Return the (X, Y) coordinate for the center point of the cell that contains the specified text.  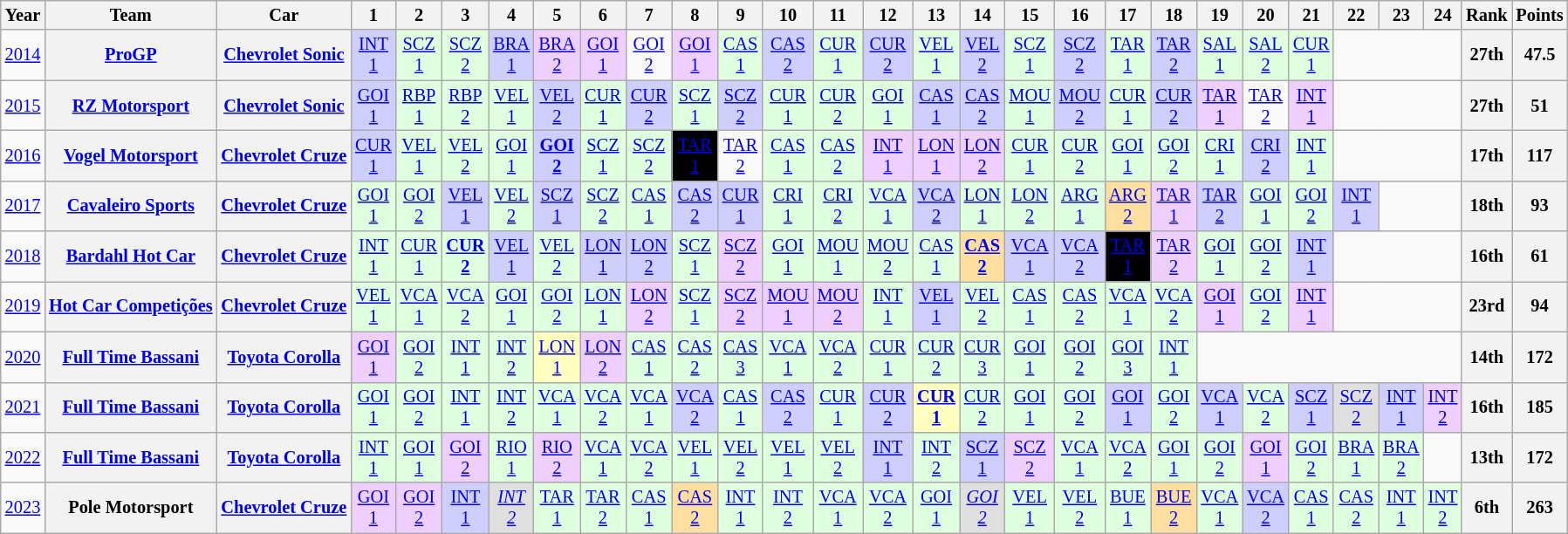
Pole Motorsport (131, 508)
3 (465, 15)
2016 (23, 155)
Team (131, 15)
BUE1 (1127, 508)
24 (1443, 15)
2018 (23, 257)
2014 (23, 55)
14th (1487, 357)
BUE2 (1174, 508)
1 (373, 15)
2017 (23, 206)
2019 (23, 306)
Rank (1487, 15)
Year (23, 15)
47.5 (1540, 55)
12 (888, 15)
13th (1487, 457)
6th (1487, 508)
11 (838, 15)
18th (1487, 206)
61 (1540, 257)
SAL1 (1220, 55)
RBP1 (419, 106)
10 (787, 15)
94 (1540, 306)
5 (557, 15)
23rd (1487, 306)
19 (1220, 15)
13 (936, 15)
RIO2 (557, 457)
2023 (23, 508)
Car (284, 15)
8 (695, 15)
185 (1540, 407)
2 (419, 15)
ARG1 (1080, 206)
GOI3 (1127, 357)
6 (604, 15)
51 (1540, 106)
21 (1311, 15)
14 (983, 15)
CUR3 (983, 357)
7 (649, 15)
2021 (23, 407)
22 (1356, 15)
17th (1487, 155)
Points (1540, 15)
9 (741, 15)
Hot Car Competições (131, 306)
17 (1127, 15)
2020 (23, 357)
CAS3 (741, 357)
RZ Motorsport (131, 106)
2022 (23, 457)
ProGP (131, 55)
2015 (23, 106)
93 (1540, 206)
15 (1030, 15)
263 (1540, 508)
Cavaleiro Sports (131, 206)
Vogel Motorsport (131, 155)
23 (1401, 15)
RBP2 (465, 106)
4 (511, 15)
ARG2 (1127, 206)
18 (1174, 15)
20 (1265, 15)
16 (1080, 15)
117 (1540, 155)
RIO1 (511, 457)
Bardahl Hot Car (131, 257)
SAL2 (1265, 55)
